Pinpoint the cell where the given text exists, returning its [X, Y] midpoint coordinate. 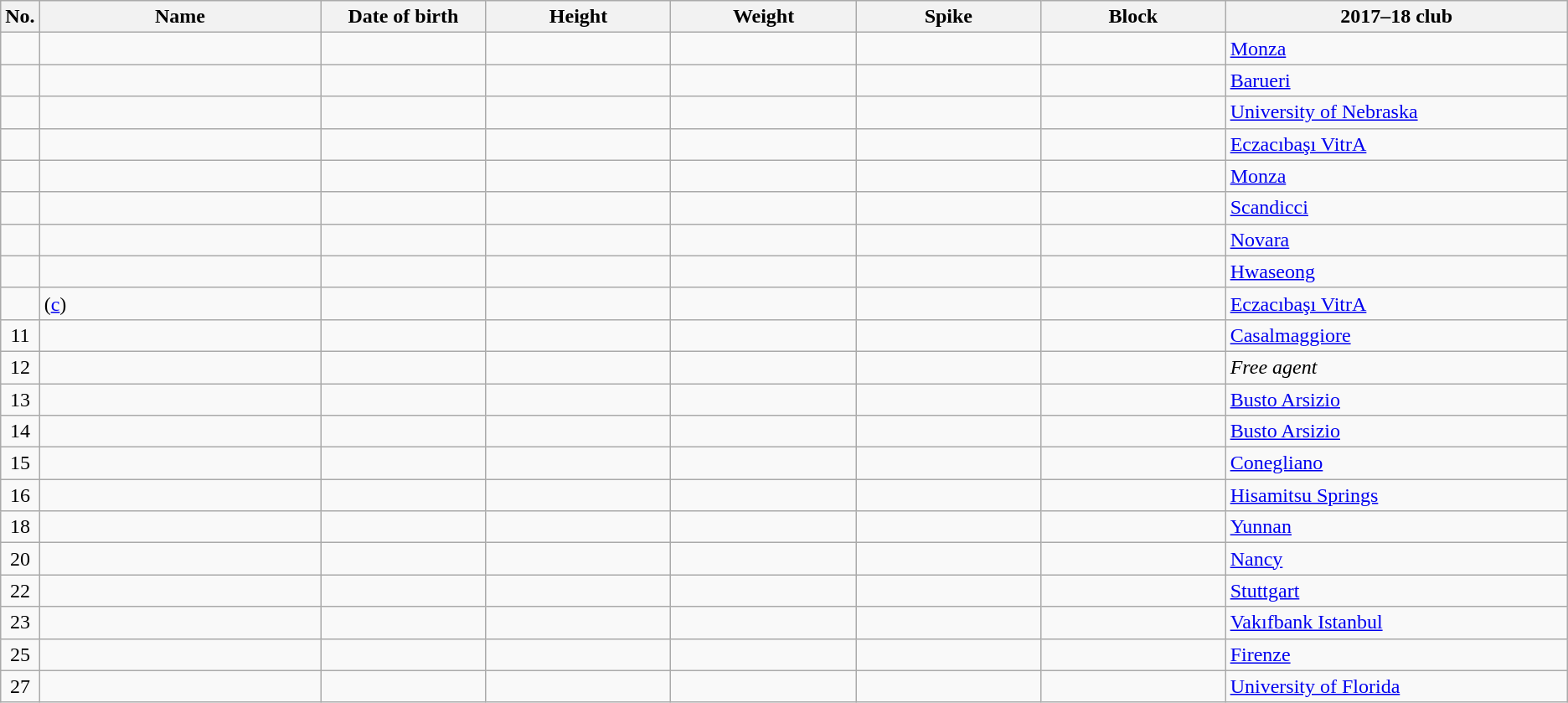
15 [20, 463]
(c) [180, 303]
University of Florida [1396, 686]
Casalmaggiore [1396, 335]
No. [20, 17]
22 [20, 591]
Hwaseong [1396, 271]
Weight [764, 17]
25 [20, 654]
Scandicci [1396, 208]
18 [20, 527]
Free agent [1396, 367]
Hisamitsu Springs [1396, 495]
Firenze [1396, 654]
University of Nebraska [1396, 112]
Yunnan [1396, 527]
Barueri [1396, 80]
20 [20, 559]
2017–18 club [1396, 17]
12 [20, 367]
23 [20, 623]
Date of birth [404, 17]
Height [578, 17]
16 [20, 495]
Name [180, 17]
11 [20, 335]
Conegliano [1396, 463]
13 [20, 400]
Nancy [1396, 559]
Vakıfbank Istanbul [1396, 623]
14 [20, 432]
Novara [1396, 240]
Block [1134, 17]
Stuttgart [1396, 591]
Spike [948, 17]
27 [20, 686]
